Detect which cell encompasses the target text, then output its (x, y) center coordinate. 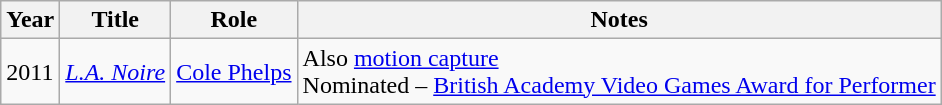
2011 (30, 72)
Title (116, 20)
Notes (619, 20)
Role (234, 20)
L.A. Noire (116, 72)
Year (30, 20)
Also motion captureNominated – British Academy Video Games Award for Performer (619, 72)
Cole Phelps (234, 72)
